For the text-containing cell, return its midpoint in (X, Y) coordinate format. 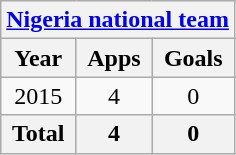
2015 (38, 96)
Apps (114, 58)
Total (38, 134)
Goals (193, 58)
Nigeria national team (118, 20)
Year (38, 58)
